Output the [X, Y] coordinate of the center of the cell containing the given text.  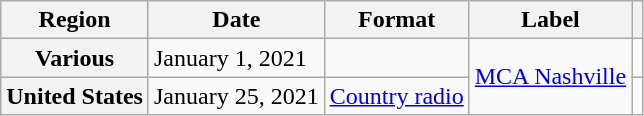
Various [75, 58]
United States [75, 96]
Date [236, 20]
MCA Nashville [550, 77]
Format [396, 20]
January 25, 2021 [236, 96]
Region [75, 20]
Label [550, 20]
Country radio [396, 96]
January 1, 2021 [236, 58]
